Pinpoint the cell where the given text exists, returning its [x, y] midpoint coordinate. 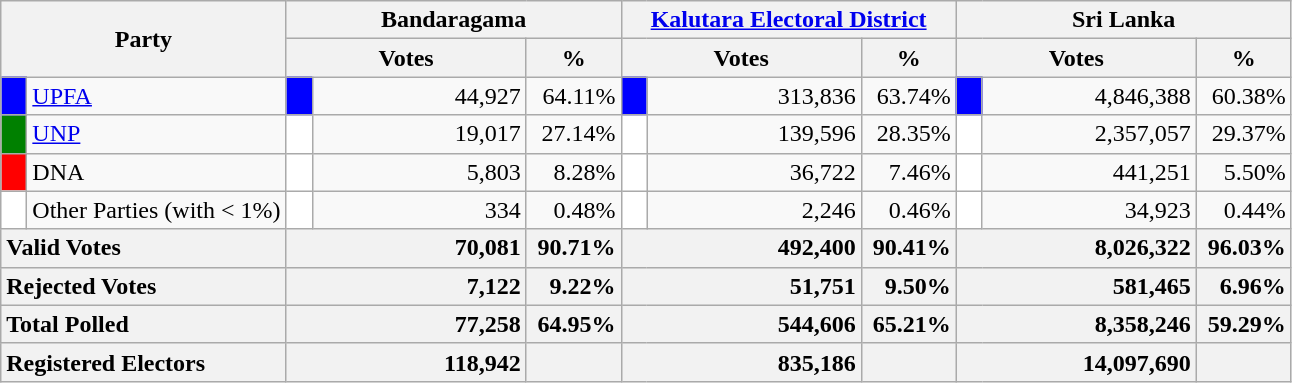
Valid Votes [144, 248]
44,927 [419, 96]
64.95% [574, 324]
UNP [156, 134]
UPFA [156, 96]
Party [144, 39]
7.46% [908, 172]
441,251 [1089, 172]
544,606 [741, 324]
DNA [156, 172]
Other Parties (with < 1%) [156, 210]
14,097,690 [1076, 362]
7,122 [406, 286]
90.71% [574, 248]
77,258 [406, 324]
64.11% [574, 96]
9.50% [908, 286]
Sri Lanka [1124, 20]
59.29% [1244, 324]
27.14% [574, 134]
70,081 [406, 248]
36,722 [754, 172]
96.03% [1244, 248]
581,465 [1076, 286]
65.21% [908, 324]
139,596 [754, 134]
90.41% [908, 248]
9.22% [574, 286]
Registered Electors [144, 362]
34,923 [1089, 210]
29.37% [1244, 134]
835,186 [741, 362]
0.48% [574, 210]
4,846,388 [1089, 96]
118,942 [406, 362]
8,358,246 [1076, 324]
60.38% [1244, 96]
5.50% [1244, 172]
Kalutara Electoral District [788, 20]
Bandaragama [454, 20]
Rejected Votes [144, 286]
28.35% [908, 134]
334 [419, 210]
19,017 [419, 134]
Total Polled [144, 324]
2,246 [754, 210]
51,751 [741, 286]
0.46% [908, 210]
63.74% [908, 96]
5,803 [419, 172]
2,357,057 [1089, 134]
0.44% [1244, 210]
6.96% [1244, 286]
492,400 [741, 248]
8.28% [574, 172]
313,836 [754, 96]
8,026,322 [1076, 248]
